Search for the cell housing the specified text and yield its [X, Y] center coordinate. 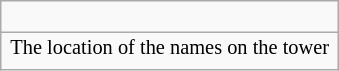
The location of the names on the tower [170, 51]
